From the cell containing the given text, extract its center point as (X, Y) coordinate. 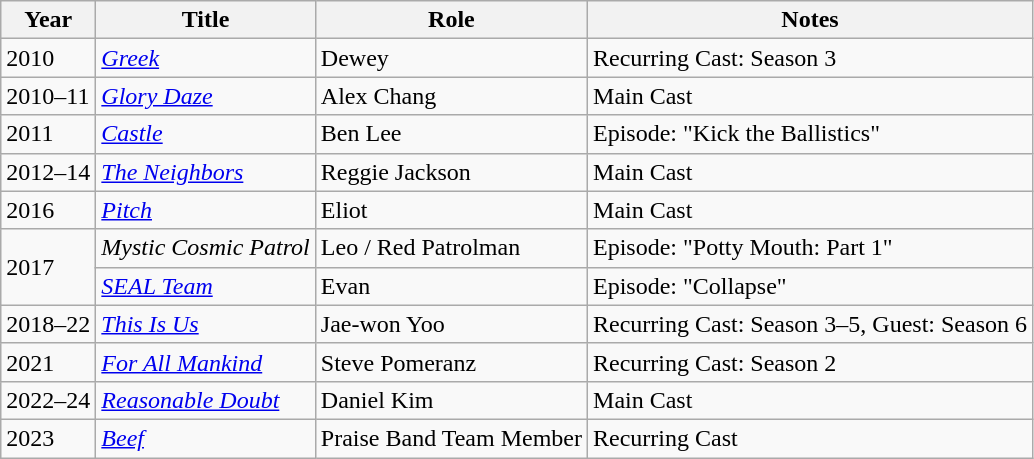
For All Mankind (206, 362)
Pitch (206, 210)
Leo / Red Patrolman (451, 248)
This Is Us (206, 324)
Recurring Cast: Season 3 (810, 58)
Praise Band Team Member (451, 438)
2011 (48, 134)
Glory Daze (206, 96)
SEAL Team (206, 286)
2017 (48, 267)
Recurring Cast (810, 438)
Evan (451, 286)
Mystic Cosmic Patrol (206, 248)
2010 (48, 58)
Role (451, 20)
Reggie Jackson (451, 172)
Daniel Kim (451, 400)
Steve Pomeranz (451, 362)
Episode: "Kick the Ballistics" (810, 134)
Recurring Cast: Season 3–5, Guest: Season 6 (810, 324)
Castle (206, 134)
Notes (810, 20)
Recurring Cast: Season 2 (810, 362)
Reasonable Doubt (206, 400)
Episode: "Potty Mouth: Part 1" (810, 248)
2018–22 (48, 324)
Eliot (451, 210)
2021 (48, 362)
Ben Lee (451, 134)
Title (206, 20)
2010–11 (48, 96)
Episode: "Collapse" (810, 286)
The Neighbors (206, 172)
Year (48, 20)
2022–24 (48, 400)
2012–14 (48, 172)
2016 (48, 210)
Greek (206, 58)
Alex Chang (451, 96)
2023 (48, 438)
Dewey (451, 58)
Beef (206, 438)
Jae-won Yoo (451, 324)
